From the cell containing the given text, extract its center point as [X, Y] coordinate. 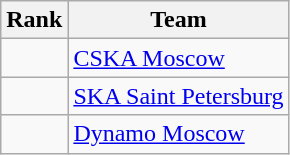
CSKA Moscow [178, 58]
Team [178, 20]
Dynamo Moscow [178, 134]
SKA Saint Petersburg [178, 96]
Rank [34, 20]
